Determine the (X, Y) coordinate at the center of the cell enclosing the given text.  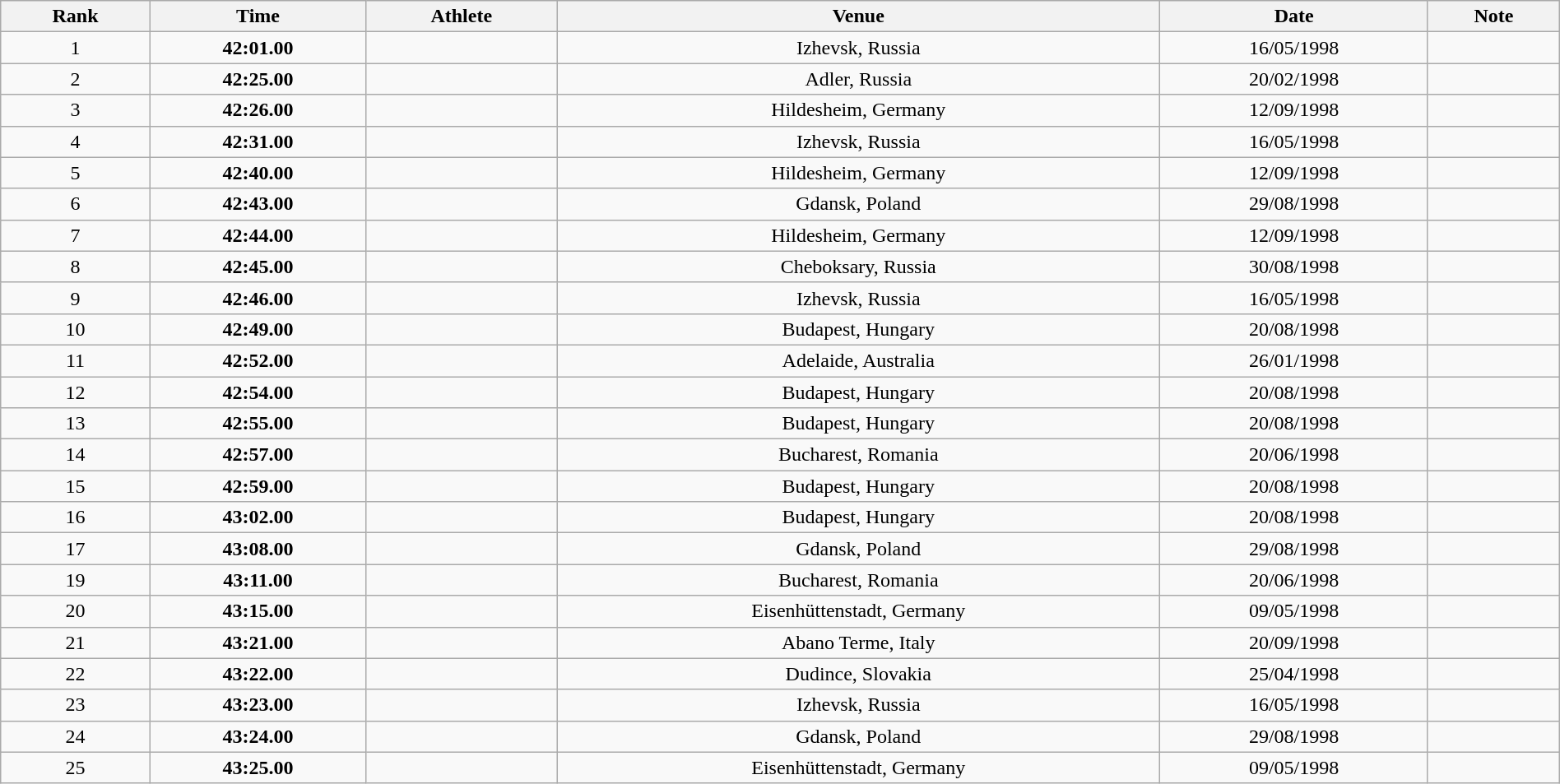
25/04/1998 (1294, 674)
30/08/1998 (1294, 267)
7 (76, 235)
42:40.00 (258, 173)
23 (76, 705)
Adelaide, Australia (859, 360)
43:11.00 (258, 580)
11 (76, 360)
20/02/1998 (1294, 79)
Dudince, Slovakia (859, 674)
42:26.00 (258, 110)
Abano Terme, Italy (859, 643)
42:52.00 (258, 360)
Cheboksary, Russia (859, 267)
42:44.00 (258, 235)
42:57.00 (258, 455)
25 (76, 768)
6 (76, 204)
17 (76, 549)
20/09/1998 (1294, 643)
21 (76, 643)
Time (258, 16)
16 (76, 517)
43:02.00 (258, 517)
Rank (76, 16)
8 (76, 267)
Venue (859, 16)
43:25.00 (258, 768)
43:08.00 (258, 549)
14 (76, 455)
42:31.00 (258, 141)
Athlete (462, 16)
Adler, Russia (859, 79)
42:43.00 (258, 204)
4 (76, 141)
9 (76, 298)
3 (76, 110)
42:01.00 (258, 48)
43:21.00 (258, 643)
10 (76, 329)
15 (76, 486)
Note (1493, 16)
2 (76, 79)
20 (76, 611)
12 (76, 392)
43:23.00 (258, 705)
19 (76, 580)
42:55.00 (258, 424)
1 (76, 48)
5 (76, 173)
43:24.00 (258, 736)
43:15.00 (258, 611)
26/01/1998 (1294, 360)
42:59.00 (258, 486)
42:25.00 (258, 79)
13 (76, 424)
22 (76, 674)
42:49.00 (258, 329)
24 (76, 736)
42:46.00 (258, 298)
42:54.00 (258, 392)
Date (1294, 16)
43:22.00 (258, 674)
42:45.00 (258, 267)
